Output the [X, Y] coordinate of the center of the cell containing the given text.  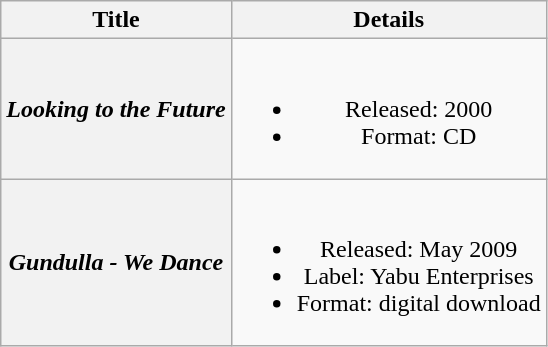
Details [388, 20]
Released: May 2009Label: Yabu EnterprisesFormat: digital download [388, 262]
Looking to the Future [116, 109]
Title [116, 20]
Gundulla - We Dance [116, 262]
Released: 2000Format: CD [388, 109]
